Output the [X, Y] coordinate of the center of the cell containing the given text.  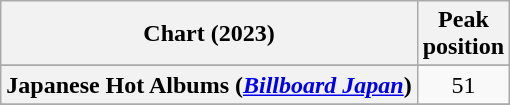
Chart (2023) [209, 34]
Japanese Hot Albums (Billboard Japan) [209, 85]
51 [463, 85]
Peakposition [463, 34]
